Locate the cell with the specified text and output its (X, Y) center coordinate. 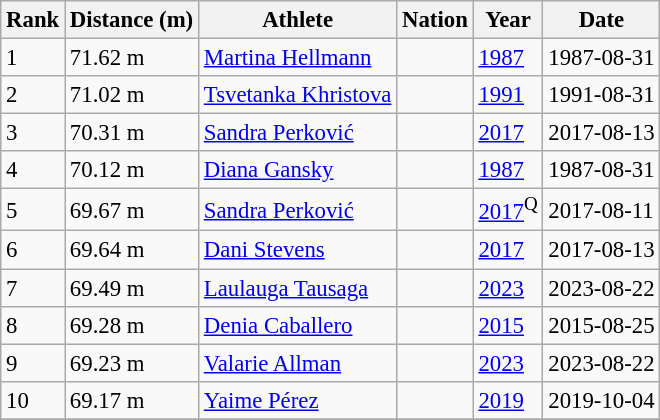
Laulauga Tausaga (298, 288)
Dani Stevens (298, 250)
9 (33, 363)
Year (508, 20)
Athlete (298, 20)
1991-08-31 (602, 95)
Denia Caballero (298, 325)
2 (33, 95)
2019 (508, 400)
10 (33, 400)
70.12 m (132, 170)
Valarie Allman (298, 363)
69.17 m (132, 400)
Rank (33, 20)
Tsvetanka Khristova (298, 95)
5 (33, 210)
2015 (508, 325)
69.67 m (132, 210)
6 (33, 250)
Yaime Pérez (298, 400)
8 (33, 325)
2019-10-04 (602, 400)
69.49 m (132, 288)
2015-08-25 (602, 325)
71.02 m (132, 95)
69.28 m (132, 325)
Date (602, 20)
Distance (m) (132, 20)
Nation (435, 20)
1991 (508, 95)
7 (33, 288)
2017Q (508, 210)
3 (33, 133)
4 (33, 170)
Diana Gansky (298, 170)
Martina Hellmann (298, 58)
71.62 m (132, 58)
70.31 m (132, 133)
2017-08-11 (602, 210)
69.64 m (132, 250)
69.23 m (132, 363)
1 (33, 58)
